Find where the given text appears and provide that cell's center as (X, Y) coordinate. 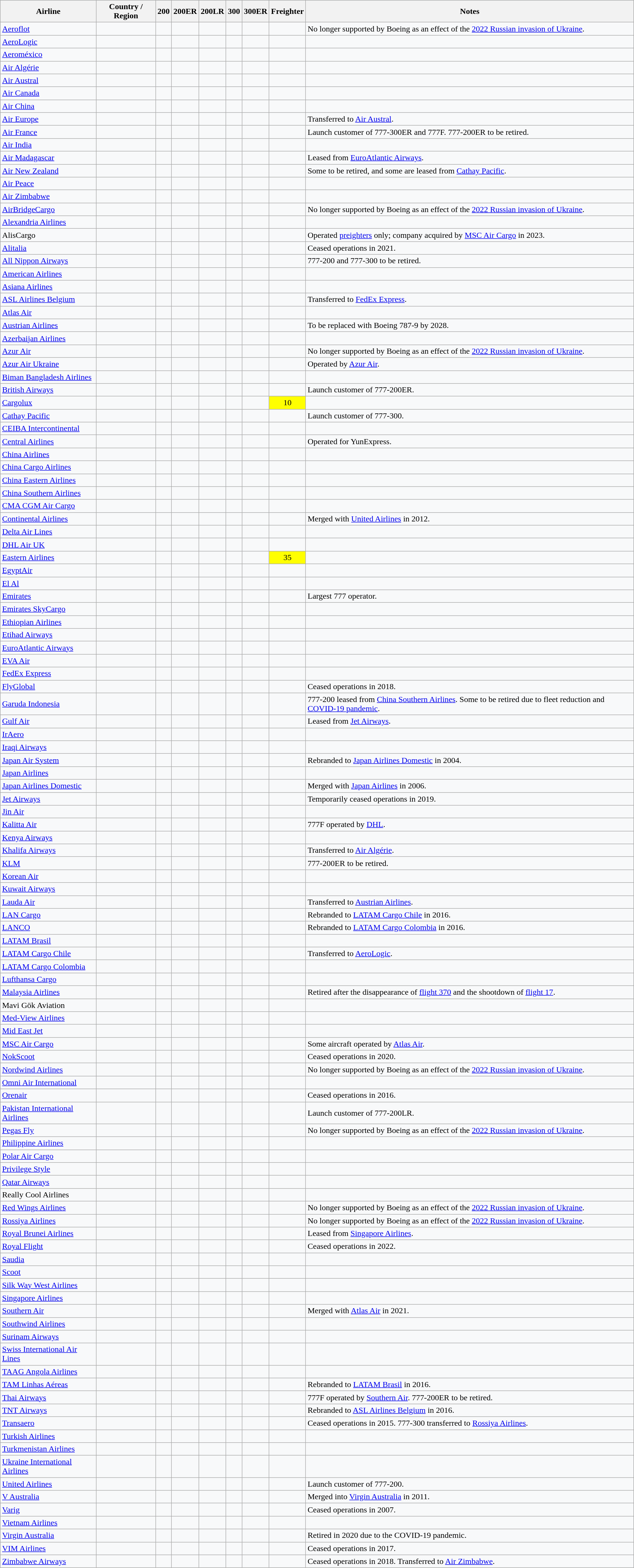
Launch customer of 777-200LR. (470, 1113)
IrAero (48, 734)
Jin Air (48, 812)
Privilege Style (48, 1169)
Iraqi Airways (48, 747)
Airline (48, 12)
Omni Air International (48, 1082)
Notes (470, 12)
Air India (48, 145)
Air France (48, 132)
Ceased operations in 2015. 777-300 transferred to Rossiya Airlines. (470, 1423)
Varig (48, 1510)
Rebranded to ASL Airlines Belgium in 2016. (470, 1410)
Mid East Jet (48, 1031)
AlisCargo (48, 235)
NokScoot (48, 1057)
10 (288, 403)
Freighter (288, 12)
Air Madagascar (48, 158)
Surinam Airways (48, 1337)
Retired after the disappearance of flight 370 and the shootdown of flight 17. (470, 992)
Vietnam Airlines (48, 1523)
LATAM Cargo Colombia (48, 966)
EVA Air (48, 661)
Southern Air (48, 1311)
Med-View Airlines (48, 1018)
All Nippon Airways (48, 261)
Azur Air Ukraine (48, 364)
Singapore Airlines (48, 1298)
Aeroméxico (48, 55)
Air Europe (48, 119)
Kalitta Air (48, 825)
Ceased operations in 2018. Transferred to Air Zimbabwe. (470, 1561)
Qatar Airways (48, 1182)
Atlas Air (48, 312)
Ceased operations in 2016. (470, 1095)
Merged with Japan Airlines in 2006. (470, 786)
Japan Airlines (48, 773)
Air Austral (48, 80)
DHL Air UK (48, 544)
Scoot (48, 1272)
777-200 leased from China Southern Airlines. Some to be retired due to fleet reduction and COVID-19 pandemic. (470, 704)
Ukraine International Airlines (48, 1466)
777-200ER to be retired. (470, 863)
Ceased operations in 2018. (470, 686)
Transferred to Austrian Airlines. (470, 902)
Ceased operations in 2021. (470, 248)
Air Zimbabwe (48, 197)
200ER (185, 12)
Merged into Virgin Australia in 2011. (470, 1497)
Biman Bangladesh Airlines (48, 377)
CMA CGM Air Cargo (48, 506)
Transferred to Air Austral. (470, 119)
Some aircraft operated by Atlas Air. (470, 1044)
Leased from Singapore Airlines. (470, 1234)
CEIBA Intercontinental (48, 429)
Asiana Airlines (48, 287)
EuroAtlantic Airways (48, 648)
AeroLogic (48, 42)
Nordwind Airlines (48, 1070)
American Airlines (48, 274)
Launch customer of 777-300. (470, 416)
TAM Linhas Aéreas (48, 1384)
Transferred to AeroLogic. (470, 953)
British Airways (48, 390)
Thai Airways (48, 1397)
Ceased operations in 2020. (470, 1057)
Launch customer of 777-200ER. (470, 390)
LATAM Cargo Chile (48, 953)
EgyptAir (48, 570)
Japan Airlines Domestic (48, 786)
Cathay Pacific (48, 416)
Merged with Atlas Air in 2021. (470, 1311)
MSC Air Cargo (48, 1044)
Some to be retired, and some are leased from Cathay Pacific. (470, 170)
TAAG Angola Airlines (48, 1371)
Saudia (48, 1259)
FlyGlobal (48, 686)
China Airlines (48, 454)
Operated for YunExpress. (470, 441)
35 (288, 557)
300ER (255, 12)
Jet Airways (48, 799)
China Southern Airlines (48, 493)
Merged with United Airlines in 2012. (470, 519)
Korean Air (48, 876)
Rebranded to LATAM Cargo Chile in 2016. (470, 915)
Turkish Airlines (48, 1436)
Zimbabwe Airways (48, 1561)
Transferred to FedEx Express. (470, 300)
Polar Air Cargo (48, 1156)
Delta Air Lines (48, 532)
Emirates SkyCargo (48, 609)
Air Peace (48, 184)
Kenya Airways (48, 838)
FedEx Express (48, 674)
Largest 777 operator. (470, 596)
Silk Way West Airlines (48, 1285)
Operated preighters only; company acquired by MSC Air Cargo in 2023. (470, 235)
Aeroflot (48, 29)
Red Wings Airlines (48, 1208)
Leased from Jet Airways. (470, 721)
Khalifa Airways (48, 850)
TNT Airways (48, 1410)
To be replaced with Boeing 787-9 by 2028. (470, 325)
El Al (48, 583)
Virgin Australia (48, 1535)
Austrian Airlines (48, 325)
Pegas Fly (48, 1130)
Temporarily ceased operations in 2019. (470, 799)
777-200 and 777-300 to be retired. (470, 261)
Retired in 2020 due to the COVID-19 pandemic. (470, 1535)
Air Algérie (48, 67)
Cargolux (48, 403)
Central Airlines (48, 441)
Leased from EuroAtlantic Airways. (470, 158)
Rebranded to LATAM Cargo Colombia in 2016. (470, 928)
Transaero (48, 1423)
AirBridgeCargo (48, 209)
Ceased operations in 2017. (470, 1548)
Launch customer of 777-300ER and 777F. 777-200ER to be retired. (470, 132)
Eastern Airlines (48, 557)
Swiss International Air Lines (48, 1354)
Royal Flight (48, 1246)
Air Canada (48, 93)
Orenair (48, 1095)
Kuwait Airways (48, 889)
Ethiopian Airlines (48, 622)
China Eastern Airlines (48, 480)
Really Cool Airlines (48, 1195)
V Australia (48, 1497)
Rebranded to LATAM Brasil in 2016. (470, 1384)
Rossiya Airlines (48, 1221)
Emirates (48, 596)
Azur Air (48, 351)
Transferred to Air Algérie. (470, 850)
ASL Airlines Belgium (48, 300)
LAN Cargo (48, 915)
Gulf Air (48, 721)
China Cargo Airlines (48, 467)
Malaysia Airlines (48, 992)
Alexandria Airlines (48, 222)
Azerbaijan Airlines (48, 338)
Rebranded to Japan Airlines Domestic in 2004. (470, 760)
Lauda Air (48, 902)
Country / Region (126, 12)
Japan Air System (48, 760)
VIM Airlines (48, 1548)
Garuda Indonesia (48, 704)
Air China (48, 106)
Air New Zealand (48, 170)
Mavi Gök Aviation (48, 1005)
LANCO (48, 928)
Philippine Airlines (48, 1143)
777F operated by Southern Air. 777-200ER to be retired. (470, 1397)
Continental Airlines (48, 519)
300 (234, 12)
Operated by Azur Air. (470, 364)
Lufthansa Cargo (48, 979)
Royal Brunei Airlines (48, 1234)
United Airlines (48, 1484)
Ceased operations in 2022. (470, 1246)
Alitalia (48, 248)
Pakistan International Airlines (48, 1113)
Southwind Airlines (48, 1324)
777F operated by DHL. (470, 825)
Launch customer of 777-200. (470, 1484)
LATAM Brasil (48, 941)
KLM (48, 863)
200LR (212, 12)
Etihad Airways (48, 635)
200 (163, 12)
Turkmenistan Airlines (48, 1449)
Ceased operations in 2007. (470, 1510)
